Provide the (x, y) coordinate of the cell's center where the given text is located.  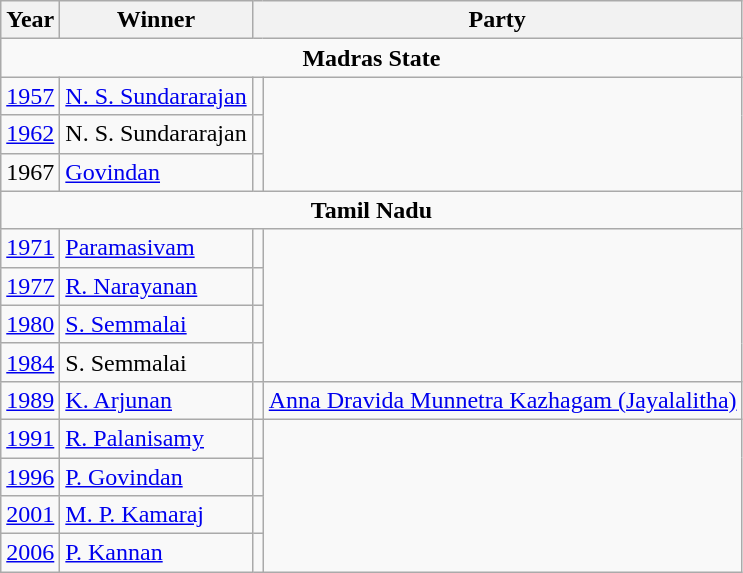
Anna Dravida Munnetra Kazhagam (Jayalalitha) (502, 400)
Year (30, 20)
1991 (30, 438)
1967 (30, 172)
Madras State (372, 58)
M. P. Kamaraj (156, 515)
1977 (30, 286)
P. Govindan (156, 477)
2001 (30, 515)
1984 (30, 362)
1996 (30, 477)
1971 (30, 248)
Paramasivam (156, 248)
Party (497, 20)
1980 (30, 324)
2006 (30, 553)
R. Narayanan (156, 286)
Govindan (156, 172)
Winner (156, 20)
K. Arjunan (156, 400)
1989 (30, 400)
Tamil Nadu (372, 210)
R. Palanisamy (156, 438)
1962 (30, 134)
P. Kannan (156, 553)
1957 (30, 96)
